Output the (x, y) coordinate of the center of the cell containing the given text.  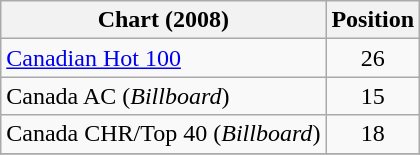
26 (373, 58)
Canadian Hot 100 (164, 58)
Canada CHR/Top 40 (Billboard) (164, 134)
Chart (2008) (164, 20)
Position (373, 20)
15 (373, 96)
Canada AC (Billboard) (164, 96)
18 (373, 134)
